Locate the cell with the specified text and output its (x, y) center coordinate. 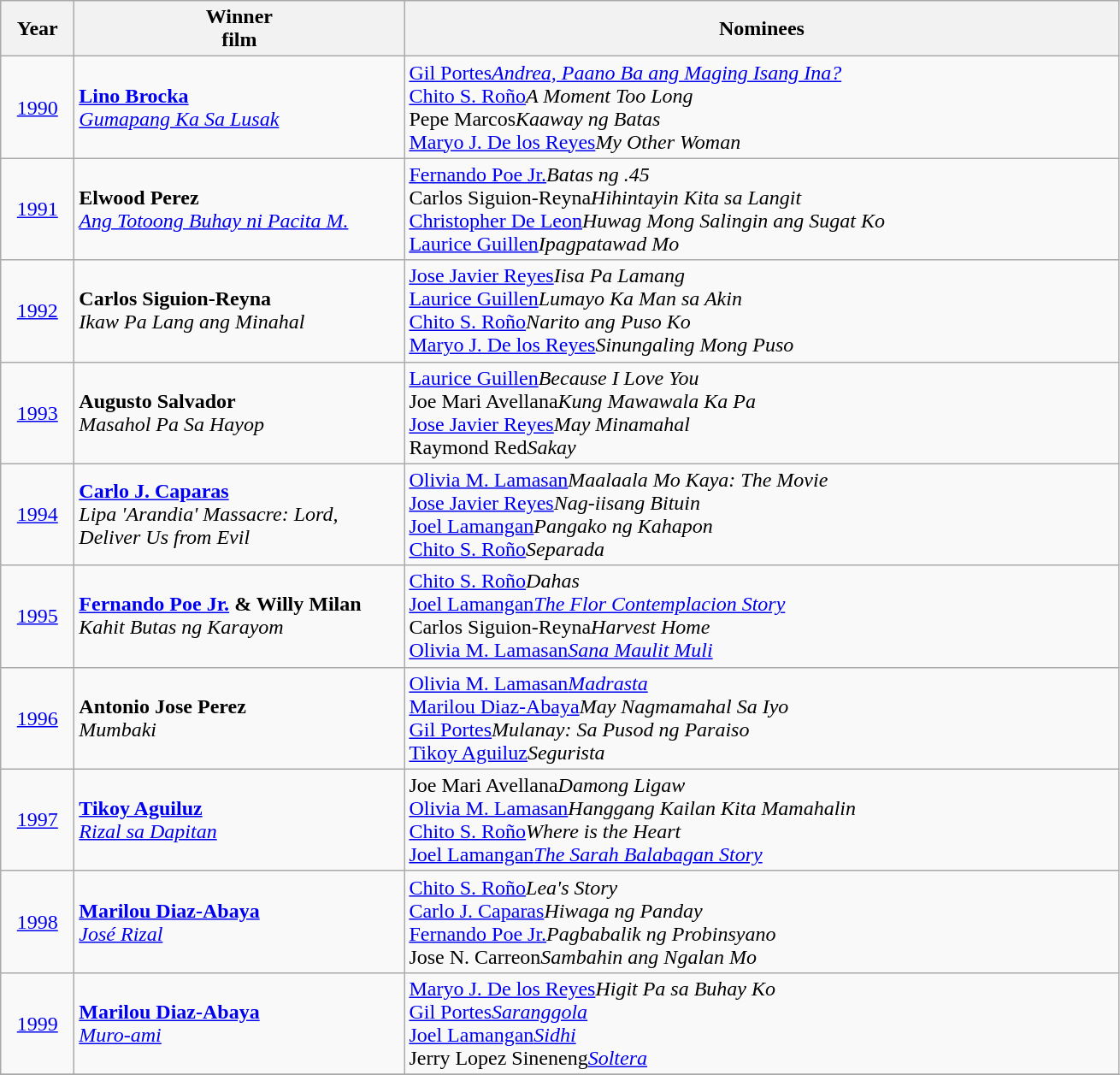
1995 (38, 616)
Winnerfilm (239, 29)
Laurice GuillenBecause I Love YouJoe Mari AvellanaKung Mawawala Ka PaJose Javier ReyesMay MinamahalRaymond RedSakay (762, 412)
Jose Javier ReyesIisa Pa LamangLaurice GuillenLumayo Ka Man sa AkinChito S. RoñoNarito ang Puso KoMaryo J. De los ReyesSinungaling Mong Puso (762, 311)
Maryo J. De los ReyesHigit Pa sa Buhay Ko Gil PortesSaranggola Joel LamanganSidhi Jerry Lopez SinenengSoltera (762, 1023)
1997 (38, 819)
Olivia M. LamasanMadrasta Marilou Diaz-AbayaMay Nagmamahal Sa Iyo Gil PortesMulanay: Sa Pusod ng Paraiso Tikoy AguiluzSegurista (762, 718)
Chito S. RoñoLea's Story Carlo J. CaparasHiwaga ng Panday Fernando Poe Jr.Pagbabalik ng Probinsyano Jose N. CarreonSambahin ang Ngalan Mo (762, 922)
Joe Mari AvellanaDamong Ligaw Olivia M. LamasanHanggang Kailan Kita Mamahalin Chito S. RoñoWhere is the Heart Joel LamanganThe Sarah Balabagan Story (762, 819)
Antonio Jose Perez Mumbaki (239, 718)
Nominees (762, 29)
1998 (38, 922)
Olivia M. LamasanMaalaala Mo Kaya: The Movie Jose Javier ReyesNag-iisang Bituin Joel LamanganPangako ng Kahapon Chito S. RoñoSeparada (762, 515)
Marilou Diaz-Abaya José Rizal (239, 922)
Fernando Poe Jr. & Willy Milan Kahit Butas ng Karayom (239, 616)
Year (38, 29)
Gil PortesAndrea, Paano Ba ang Maging Isang Ina?Chito S. RoñoA Moment Too LongPepe MarcosKaaway ng BatasMaryo J. De los ReyesMy Other Woman (762, 108)
1996 (38, 718)
1993 (38, 412)
Marilou Diaz-AbayaMuro-ami (239, 1023)
Carlo J. CaparasLipa 'Arandia' Massacre: Lord, Deliver Us from Evil (239, 515)
Elwood PerezAng Totoong Buhay ni Pacita M. (239, 209)
Augusto SalvadorMasahol Pa Sa Hayop (239, 412)
1991 (38, 209)
Tikoy Aguiluz Rizal sa Dapitan (239, 819)
1990 (38, 108)
Carlos Siguion-ReynaIkaw Pa Lang ang Minahal (239, 311)
Chito S. RoñoDahas Joel LamanganThe Flor Contemplacion Story Carlos Siguion-ReynaHarvest Home Olivia M. LamasanSana Maulit Muli (762, 616)
1994 (38, 515)
1992 (38, 311)
1999 (38, 1023)
Lino BrockaGumapang Ka Sa Lusak (239, 108)
